From the cell containing the given text, extract its center point as [X, Y] coordinate. 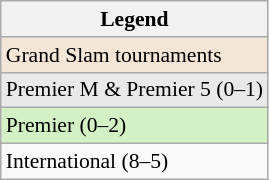
Legend [134, 19]
Premier (0–2) [134, 126]
Grand Slam tournaments [134, 55]
International (8–5) [134, 162]
Premier M & Premier 5 (0–1) [134, 90]
